Identify which cell holds the provided text, then report its (X, Y) central coordinate. 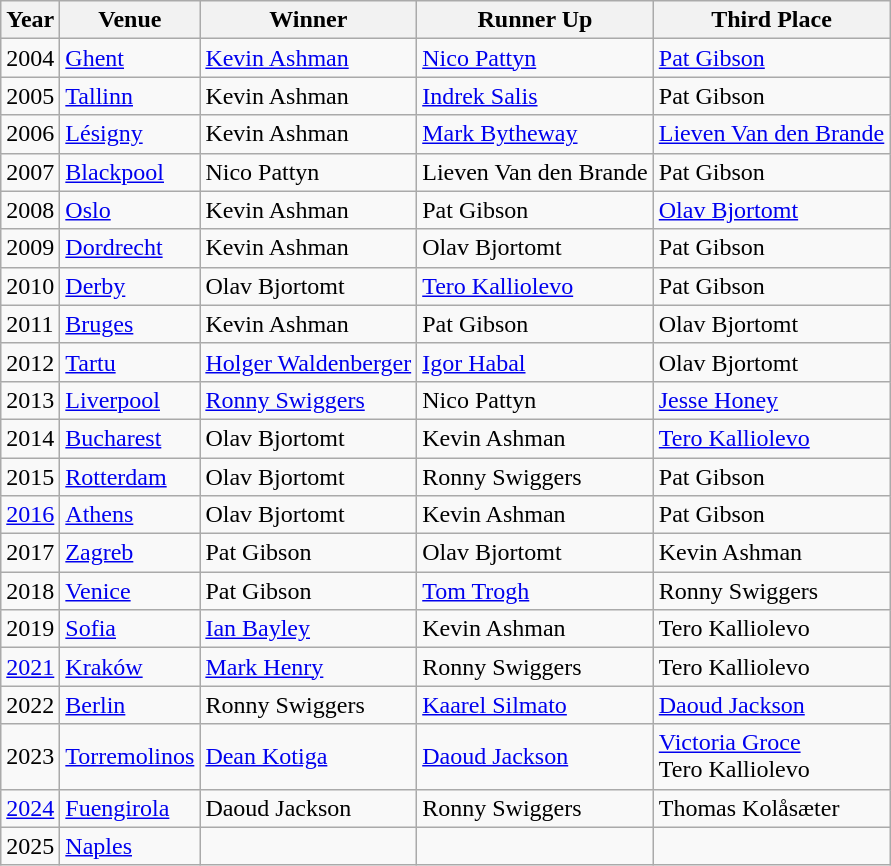
Bucharest (130, 438)
Athens (130, 515)
2004 (30, 58)
2010 (30, 286)
Mark Bytheway (536, 134)
2006 (30, 134)
Oslo (130, 210)
2017 (30, 553)
2013 (30, 400)
2019 (30, 629)
Lésigny (130, 134)
Kraków (130, 667)
Liverpool (130, 400)
Tallinn (130, 96)
Rotterdam (130, 477)
Derby (130, 286)
2016 (30, 515)
Ghent (130, 58)
2009 (30, 248)
Naples (130, 846)
Winner (308, 20)
Mark Henry (308, 667)
Fuengirola (130, 808)
2015 (30, 477)
2007 (30, 172)
Igor Habal (536, 362)
Bruges (130, 324)
Jesse Honey (772, 400)
2024 (30, 808)
Third Place (772, 20)
Torremolinos (130, 756)
2005 (30, 96)
Kaarel Silmato (536, 705)
Runner Up (536, 20)
2023 (30, 756)
Venue (130, 20)
2012 (30, 362)
Indrek Salis (536, 96)
Venice (130, 591)
Tartu (130, 362)
Year (30, 20)
Zagreb (130, 553)
Thomas Kolåsæter (772, 808)
Holger Waldenberger (308, 362)
Blackpool (130, 172)
2008 (30, 210)
Dean Kotiga (308, 756)
Sofia (130, 629)
2021 (30, 667)
2011 (30, 324)
Berlin (130, 705)
Dordrecht (130, 248)
2014 (30, 438)
Ian Bayley (308, 629)
Victoria Groce Tero Kalliolevo (772, 756)
Tom Trogh (536, 591)
2018 (30, 591)
2025 (30, 846)
2022 (30, 705)
